Provide the [x, y] coordinate of the cell's center where the given text is located.  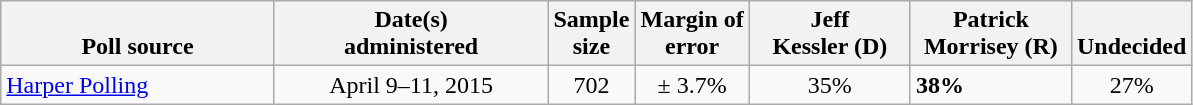
27% [1131, 85]
Poll source [138, 34]
April 9–11, 2015 [411, 85]
35% [830, 85]
702 [592, 85]
Undecided [1131, 34]
38% [990, 85]
Date(s)administered [411, 34]
Harper Polling [138, 85]
JeffKessler (D) [830, 34]
PatrickMorrisey (R) [990, 34]
± 3.7% [692, 85]
Samplesize [592, 34]
Margin oferror [692, 34]
